Search for the cell housing the specified text and yield its (X, Y) center coordinate. 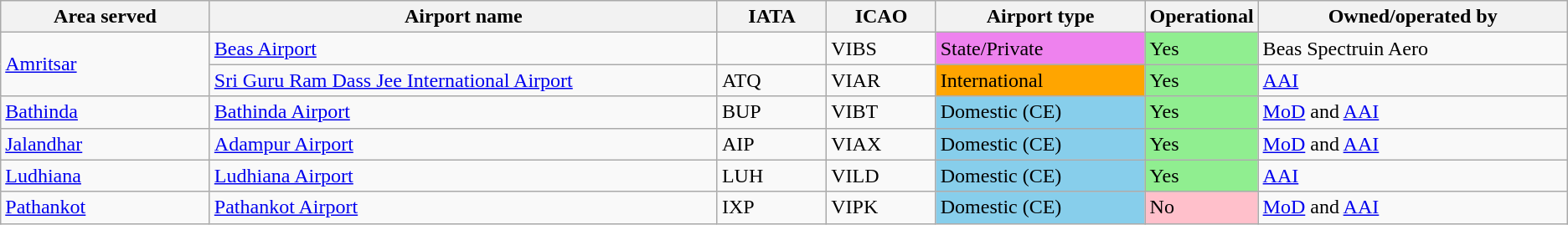
State/Private (1040, 49)
Bathinda (106, 112)
Beas Airport (463, 49)
Beas Spectruin Aero (1412, 49)
AIP (771, 144)
Pathankot Airport (463, 207)
VIAX (881, 144)
IATA (771, 17)
Adampur Airport (463, 144)
VIBS (881, 49)
Bathinda Airport (463, 112)
No (1201, 207)
Operational (1201, 17)
Pathankot (106, 207)
Jalandhar (106, 144)
Area served (106, 17)
ATQ (771, 80)
International (1040, 80)
VIBT (881, 112)
Owned/operated by (1412, 17)
ICAO (881, 17)
VILD (881, 176)
Airport name (463, 17)
VIAR (881, 80)
Ludhiana (106, 176)
Sri Guru Ram Dass Jee International Airport (463, 80)
VIPK (881, 207)
Airport type (1040, 17)
Amritsar (106, 64)
Ludhiana Airport (463, 176)
BUP (771, 112)
IXP (771, 207)
LUH (771, 176)
